Search for the cell housing the specified text and yield its (x, y) center coordinate. 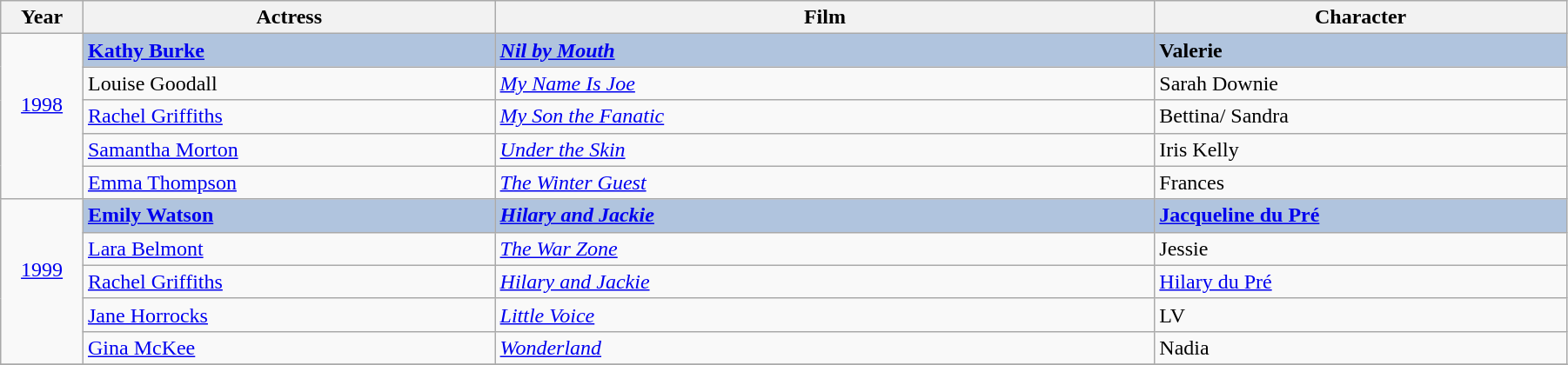
Jessie (1361, 249)
Jacqueline du Pré (1361, 216)
1998 (42, 116)
Gina McKee (289, 348)
Emma Thompson (289, 182)
Hilary du Pré (1361, 282)
My Name Is Joe (825, 83)
Lara Belmont (289, 249)
Film (825, 17)
LV (1361, 315)
Iris Kelly (1361, 149)
Louise Goodall (289, 83)
Year (42, 17)
Under the Skin (825, 149)
Nil by Mouth (825, 50)
Bettina/ Sandra (1361, 116)
Frances (1361, 182)
Jane Horrocks (289, 315)
1999 (42, 282)
My Son the Fanatic (825, 116)
The War Zone (825, 249)
Emily Watson (289, 216)
Nadia (1361, 348)
Kathy Burke (289, 50)
Valerie (1361, 50)
Character (1361, 17)
Wonderland (825, 348)
The Winter Guest (825, 182)
Samantha Morton (289, 149)
Actress (289, 17)
Little Voice (825, 315)
Sarah Downie (1361, 83)
